Provide the (X, Y) coordinate of the cell's center where the given text is located.  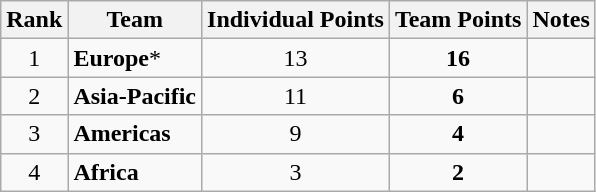
Asia-Pacific (135, 96)
16 (458, 58)
Notes (561, 20)
Americas (135, 134)
6 (458, 96)
13 (296, 58)
Team (135, 20)
11 (296, 96)
Team Points (458, 20)
1 (34, 58)
Africa (135, 172)
Europe* (135, 58)
Individual Points (296, 20)
9 (296, 134)
Rank (34, 20)
